Locate the cell with the specified text and output its (X, Y) center coordinate. 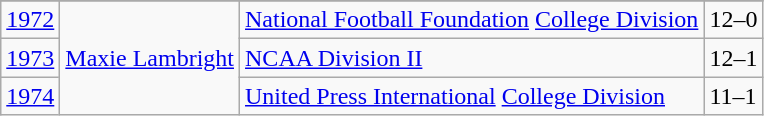
National Football Foundation College Division (472, 20)
Maxie Lambright (150, 58)
NCAA Division II (472, 58)
1972 (30, 20)
1973 (30, 58)
12–0 (734, 20)
United Press International College Division (472, 96)
12–1 (734, 58)
11–1 (734, 96)
1974 (30, 96)
